Provide the [X, Y] coordinate of the cell's center where the given text is located.  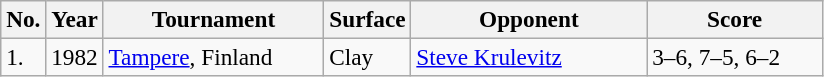
1982 [74, 57]
Opponent [529, 19]
Year [74, 19]
Tournament [214, 19]
No. [24, 19]
Surface [368, 19]
Score [735, 19]
Clay [368, 57]
1. [24, 57]
3–6, 7–5, 6–2 [735, 57]
Steve Krulevitz [529, 57]
Tampere, Finland [214, 57]
